Return [x, y] of the center of cell containing provided text 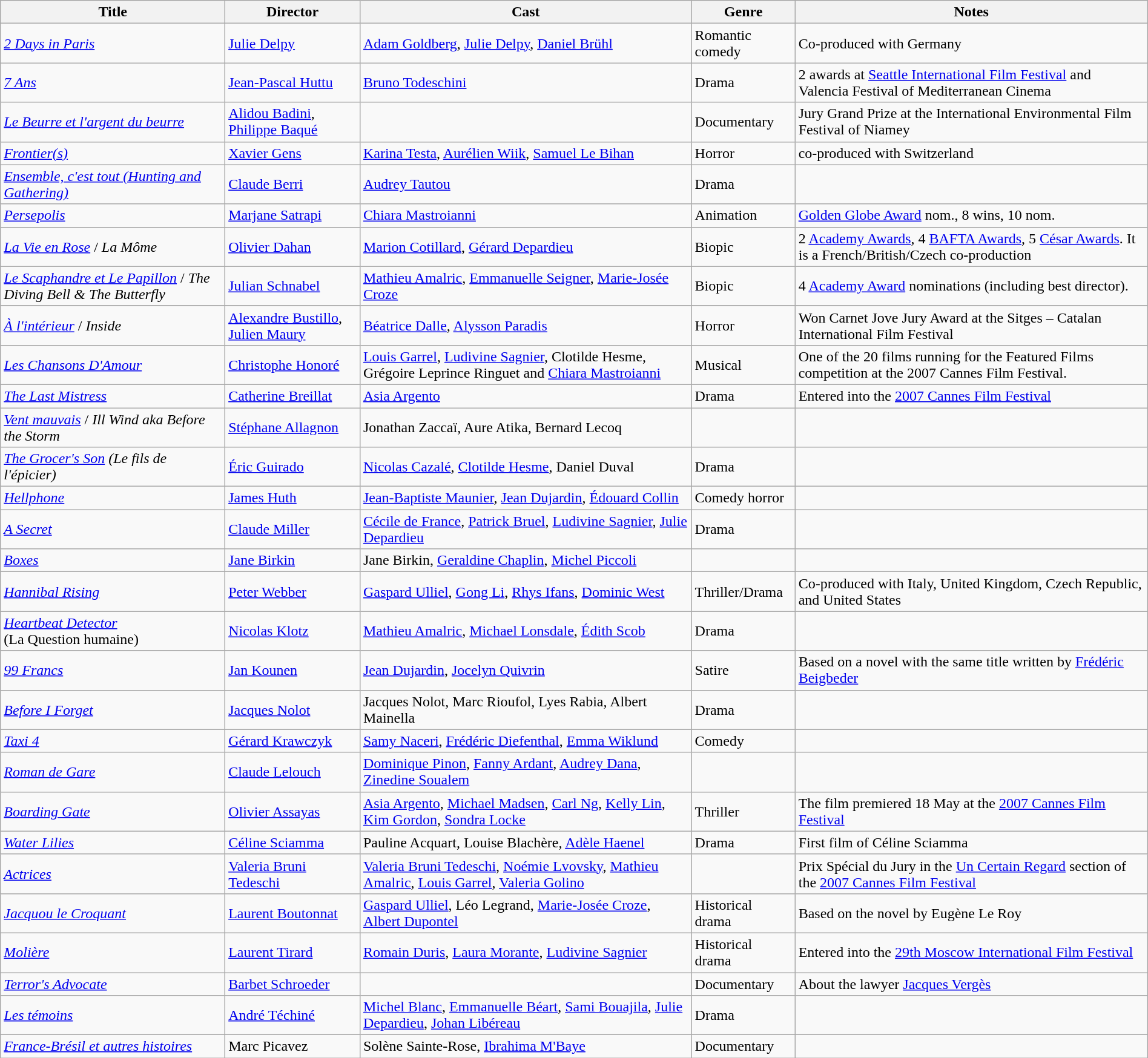
Barbet Schroeder [293, 984]
Cast [526, 12]
Laurent Boutonnat [293, 913]
Jane Birkin, Geraldine Chaplin, Michel Piccoli [526, 560]
Julie Delpy [293, 44]
4 Academy Award nominations (including best director). [971, 286]
Taxi 4 [113, 741]
Jean-Baptiste Maunier, Jean Dujardin, Édouard Collin [526, 498]
Comedy horror [744, 498]
Won Carnet Jove Jury Award at the Sitges – Catalan International Film Festival [971, 326]
Dominique Pinon, Fanny Ardant, Audrey Dana, Zinedine Soualem [526, 772]
Olivier Dahan [293, 247]
Chiara Mastroianni [526, 215]
Béatrice Dalle, Alysson Paradis [526, 326]
Title [113, 12]
First film of Céline Sciamma [971, 843]
Persepolis [113, 215]
À l'intérieur / Inside [113, 326]
Samy Naceri, Frédéric Diefenthal, Emma Wiklund [526, 741]
Boxes [113, 560]
Based on the novel by Eugène Le Roy [971, 913]
Marjane Satrapi [293, 215]
7 Ans [113, 82]
Musical [744, 364]
Molière [113, 953]
Thriller/Drama [744, 592]
Genre [744, 12]
The Grocer's Son (Le fils de l'épicier) [113, 467]
Stéphane Allagnon [293, 427]
Based on a novel with the same title written by Frédéric Beigbeder [971, 671]
Bruno Todeschini [526, 82]
Cécile de France, Patrick Bruel, Ludivine Sagnier, Julie Depardieu [526, 529]
Jean Dujardin, Jocelyn Quivrin [526, 671]
Catherine Breillat [293, 396]
Éric Guirado [293, 467]
Romain Duris, Laura Morante, Ludivine Sagnier [526, 953]
Jean-Pascal Huttu [293, 82]
Water Lilies [113, 843]
Jacquou le Croquant [113, 913]
Roman de Gare [113, 772]
Olivier Assayas [293, 811]
Laurent Tirard [293, 953]
Marion Cotillard, Gérard Depardieu [526, 247]
Romantic comedy [744, 44]
Animation [744, 215]
Notes [971, 12]
99 Francs [113, 671]
Valeria Bruni Tedeschi [293, 874]
Audrey Tautou [526, 184]
Jane Birkin [293, 560]
2 awards at Seattle International Film Festival and Valencia Festival of Mediterranean Cinema [971, 82]
Ensemble, c'est tout (Hunting and Gathering) [113, 184]
Claude Lelouch [293, 772]
Adam Goldberg, Julie Delpy, Daniel Brühl [526, 44]
Michel Blanc, Emmanuelle Béart, Sami Bouajila, Julie Depardieu, Johan Libéreau [526, 1016]
Co-produced with Italy, United Kingdom, Czech Republic, and United States [971, 592]
co-produced with Switzerland [971, 153]
Claude Berri [293, 184]
Hellphone [113, 498]
Julian Schnabel [293, 286]
James Huth [293, 498]
André Téchiné [293, 1016]
Entered into the 2007 Cannes Film Festival [971, 396]
Before I Forget [113, 709]
A Secret [113, 529]
Gaspard Ulliel, Gong Li, Rhys Ifans, Dominic West [526, 592]
Heartbeat Detector (La Question humaine) [113, 631]
Asia Argento [526, 396]
Mathieu Amalric, Michael Lonsdale, Édith Scob [526, 631]
Mathieu Amalric, Emmanuelle Seigner, Marie-Josée Croze [526, 286]
Pauline Acquart, Louise Blachère, Adèle Haenel [526, 843]
Nicolas Cazalé, Clotilde Hesme, Daniel Duval [526, 467]
Les témoins [113, 1016]
Boarding Gate [113, 811]
Entered into the 29th Moscow International Film Festival [971, 953]
Prix Spécial du Jury in the Un Certain Regard section of the 2007 Cannes Film Festival [971, 874]
Jury Grand Prize at the International Environmental Film Festival of Niamey [971, 122]
The Last Mistress [113, 396]
Céline Sciamma [293, 843]
Jacques Nolot [293, 709]
Valeria Bruni Tedeschi, Noémie Lvovsky, Mathieu Amalric, Louis Garrel, Valeria Golino [526, 874]
Karina Testa, Aurélien Wiik, Samuel Le Bihan [526, 153]
Jonathan Zaccaï, Aure Atika, Bernard Lecoq [526, 427]
Asia Argento, Michael Madsen, Carl Ng, Kelly Lin, Kim Gordon, Sondra Locke [526, 811]
Le Beurre et l'argent du beurre [113, 122]
2 Days in Paris [113, 44]
Golden Globe Award nom., 8 wins, 10 nom. [971, 215]
Vent mauvais / Ill Wind aka Before the Storm [113, 427]
Alexandre Bustillo, Julien Maury [293, 326]
One of the 20 films running for the Featured Films competition at the 2007 Cannes Film Festival. [971, 364]
Nicolas Klotz [293, 631]
The film premiered 18 May at the 2007 Cannes Film Festival [971, 811]
Gérard Krawczyk [293, 741]
Les Chansons D'Amour [113, 364]
Claude Miller [293, 529]
La Vie en Rose / La Môme [113, 247]
France-Brésil et autres histoires [113, 1046]
Alidou Badini, Philippe Baqué [293, 122]
Frontier(s) [113, 153]
Hannibal Rising [113, 592]
Terror's Advocate [113, 984]
2 Academy Awards, 4 BAFTA Awards, 5 César Awards. It is a French/British/Czech co-production [971, 247]
Le Scaphandre et Le Papillon / The Diving Bell & The Butterfly [113, 286]
Co-produced with Germany [971, 44]
Jacques Nolot, Marc Rioufol, Lyes Rabia, Albert Mainella [526, 709]
Actrices [113, 874]
Satire [744, 671]
Solène Sainte-Rose, Ibrahima M'Baye [526, 1046]
Marc Picavez [293, 1046]
Comedy [744, 741]
Louis Garrel, Ludivine Sagnier, Clotilde Hesme, Grégoire Leprince Ringuet and Chiara Mastroianni [526, 364]
Director [293, 12]
Xavier Gens [293, 153]
Peter Webber [293, 592]
Thriller [744, 811]
About the lawyer Jacques Vergès [971, 984]
Jan Kounen [293, 671]
Christophe Honoré [293, 364]
Gaspard Ulliel, Léo Legrand, Marie-Josée Croze, Albert Dupontel [526, 913]
